Locate the cell with the specified text and output its [X, Y] center coordinate. 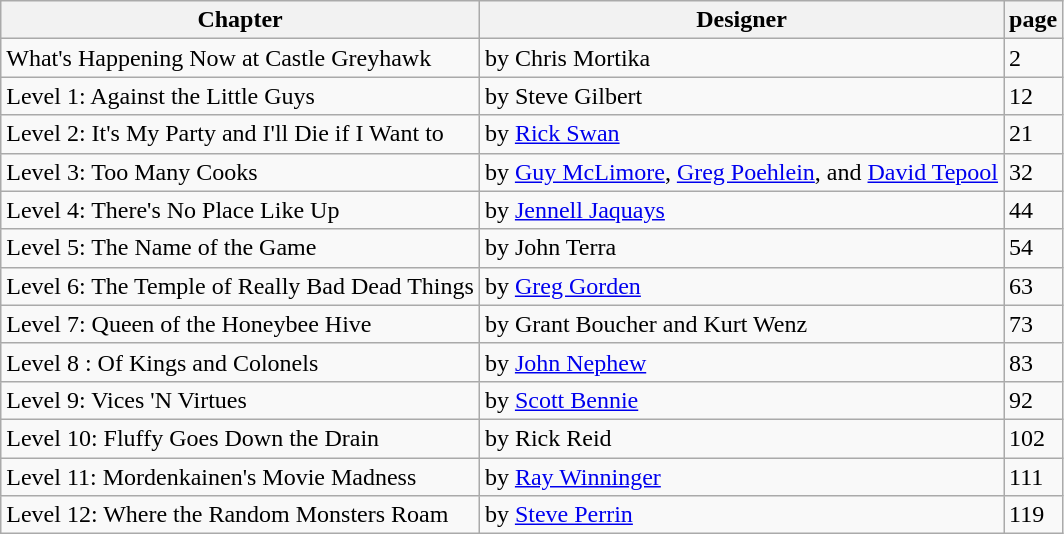
by Steve Perrin [741, 515]
by Grant Boucher and Kurt Wenz [741, 324]
by John Nephew [741, 362]
83 [1034, 362]
by Guy McLimore, Greg Poehlein, and David Tepool [741, 172]
Level 6: The Temple of Really Bad Dead Things [240, 286]
by Scott Bennie [741, 400]
by Chris Mortika [741, 58]
by Steve Gilbert [741, 96]
12 [1034, 96]
Level 8 : Of Kings and Colonels [240, 362]
2 [1034, 58]
Level 9: Vices 'N Virtues [240, 400]
44 [1034, 210]
Level 7: Queen of the Honeybee Hive [240, 324]
by Greg Gorden [741, 286]
102 [1034, 438]
111 [1034, 477]
by Ray Winninger [741, 477]
page [1034, 20]
63 [1034, 286]
119 [1034, 515]
21 [1034, 134]
Level 10: Fluffy Goes Down the Drain [240, 438]
Level 2: It's My Party and I'll Die if I Want to [240, 134]
Level 4: There's No Place Like Up [240, 210]
54 [1034, 248]
by Jennell Jaquays [741, 210]
Level 1: Against the Little Guys [240, 96]
32 [1034, 172]
Chapter [240, 20]
73 [1034, 324]
by John Terra [741, 248]
by Rick Swan [741, 134]
by Rick Reid [741, 438]
Level 11: Mordenkainen's Movie Madness [240, 477]
Level 5: The Name of the Game [240, 248]
92 [1034, 400]
Level 3: Too Many Cooks [240, 172]
Level 12: Where the Random Monsters Roam [240, 515]
Designer [741, 20]
What's Happening Now at Castle Greyhawk [240, 58]
